Search for the cell housing the specified text and yield its (x, y) center coordinate. 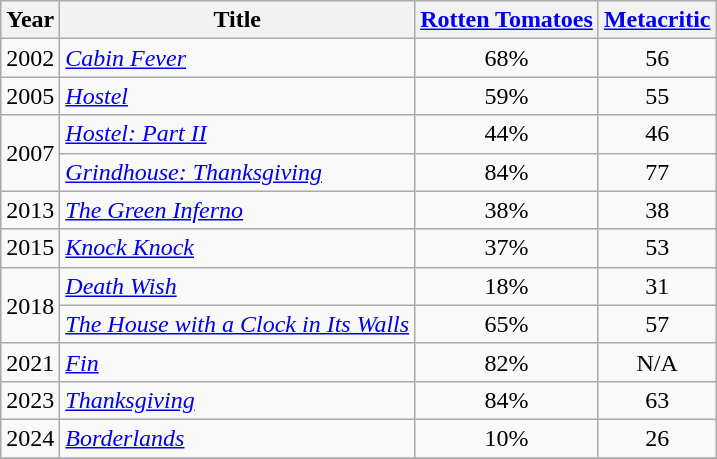
65% (507, 324)
Death Wish (238, 286)
2013 (30, 210)
Cabin Fever (238, 58)
63 (657, 400)
82% (507, 362)
Thanksgiving (238, 400)
31 (657, 286)
Fin (238, 362)
2024 (30, 438)
Borderlands (238, 438)
53 (657, 248)
Rotten Tomatoes (507, 20)
59% (507, 96)
Title (238, 20)
Grindhouse: Thanksgiving (238, 172)
2005 (30, 96)
38% (507, 210)
Hostel (238, 96)
57 (657, 324)
68% (507, 58)
37% (507, 248)
Hostel: Part II (238, 134)
2023 (30, 400)
The House with a Clock in Its Walls (238, 324)
46 (657, 134)
10% (507, 438)
56 (657, 58)
Knock Knock (238, 248)
44% (507, 134)
Metacritic (657, 20)
2002 (30, 58)
2018 (30, 305)
N/A (657, 362)
Year (30, 20)
55 (657, 96)
26 (657, 438)
2021 (30, 362)
2007 (30, 153)
38 (657, 210)
77 (657, 172)
18% (507, 286)
2015 (30, 248)
The Green Inferno (238, 210)
